Locate the cell with the specified text and output its [X, Y] center coordinate. 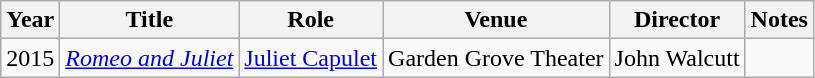
Juliet Capulet [311, 58]
2015 [30, 58]
Role [311, 20]
Garden Grove Theater [496, 58]
Notes [779, 20]
John Walcutt [677, 58]
Director [677, 20]
Venue [496, 20]
Romeo and Juliet [150, 58]
Year [30, 20]
Title [150, 20]
